Return [x, y] of the center of cell containing provided text 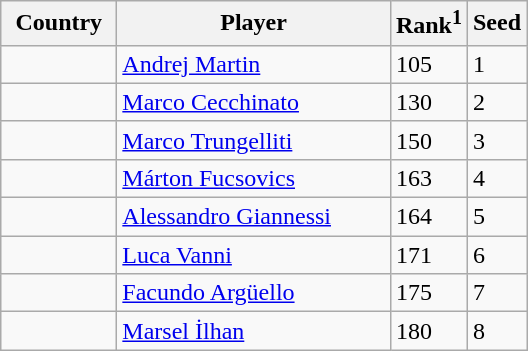
3 [496, 140]
Country [59, 24]
164 [428, 217]
Rank1 [428, 24]
8 [496, 331]
2 [496, 102]
163 [428, 178]
1 [496, 64]
Facundo Argüello [254, 293]
Player [254, 24]
Seed [496, 24]
Luca Vanni [254, 255]
175 [428, 293]
171 [428, 255]
Marco Cecchinato [254, 102]
Alessandro Giannessi [254, 217]
105 [428, 64]
180 [428, 331]
6 [496, 255]
Marsel İlhan [254, 331]
Andrej Martin [254, 64]
4 [496, 178]
Marco Trungelliti [254, 140]
150 [428, 140]
Márton Fucsovics [254, 178]
130 [428, 102]
5 [496, 217]
7 [496, 293]
